Scan for the cell matching the given text and deliver its [x, y] coordinate at center. 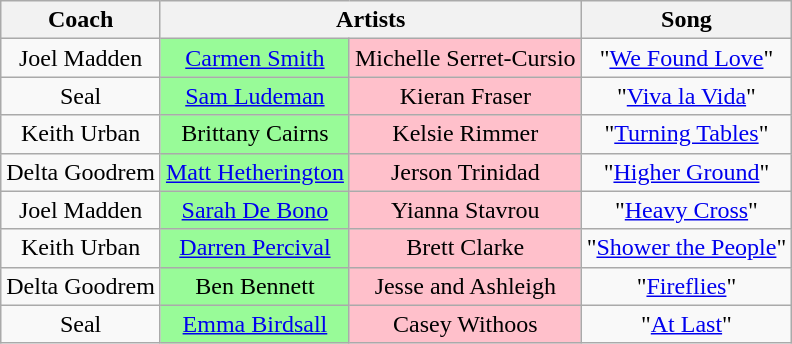
"Higher Ground" [686, 172]
"We Found Love" [686, 58]
Kieran Fraser [465, 96]
Coach [81, 20]
"Turning Tables" [686, 134]
"At Last" [686, 324]
Carmen Smith [254, 58]
Artists [370, 20]
Sarah De Bono [254, 210]
Brittany Cairns [254, 134]
Ben Bennett [254, 286]
Yianna Stavrou [465, 210]
Casey Withoos [465, 324]
Song [686, 20]
"Shower the People" [686, 248]
Kelsie Rimmer [465, 134]
Darren Percival [254, 248]
"Heavy Cross" [686, 210]
Jesse and Ashleigh [465, 286]
Emma Birdsall [254, 324]
Brett Clarke [465, 248]
Sam Ludeman [254, 96]
"Viva la Vida" [686, 96]
"Fireflies" [686, 286]
Jerson Trinidad [465, 172]
Michelle Serret-Cursio [465, 58]
Matt Hetherington [254, 172]
